Return the [X, Y] coordinate for the center point of the cell that contains the specified text.  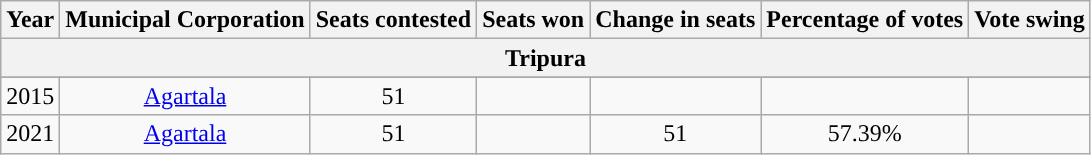
2015 [30, 96]
Change in seats [676, 20]
Percentage of votes [865, 20]
Year [30, 20]
Tripura [546, 58]
Seats contested [393, 20]
Vote swing [1030, 20]
57.39% [865, 134]
Seats won [534, 20]
Municipal Corporation [185, 20]
2021 [30, 134]
